Pinpoint the cell where the given text exists, returning its [X, Y] midpoint coordinate. 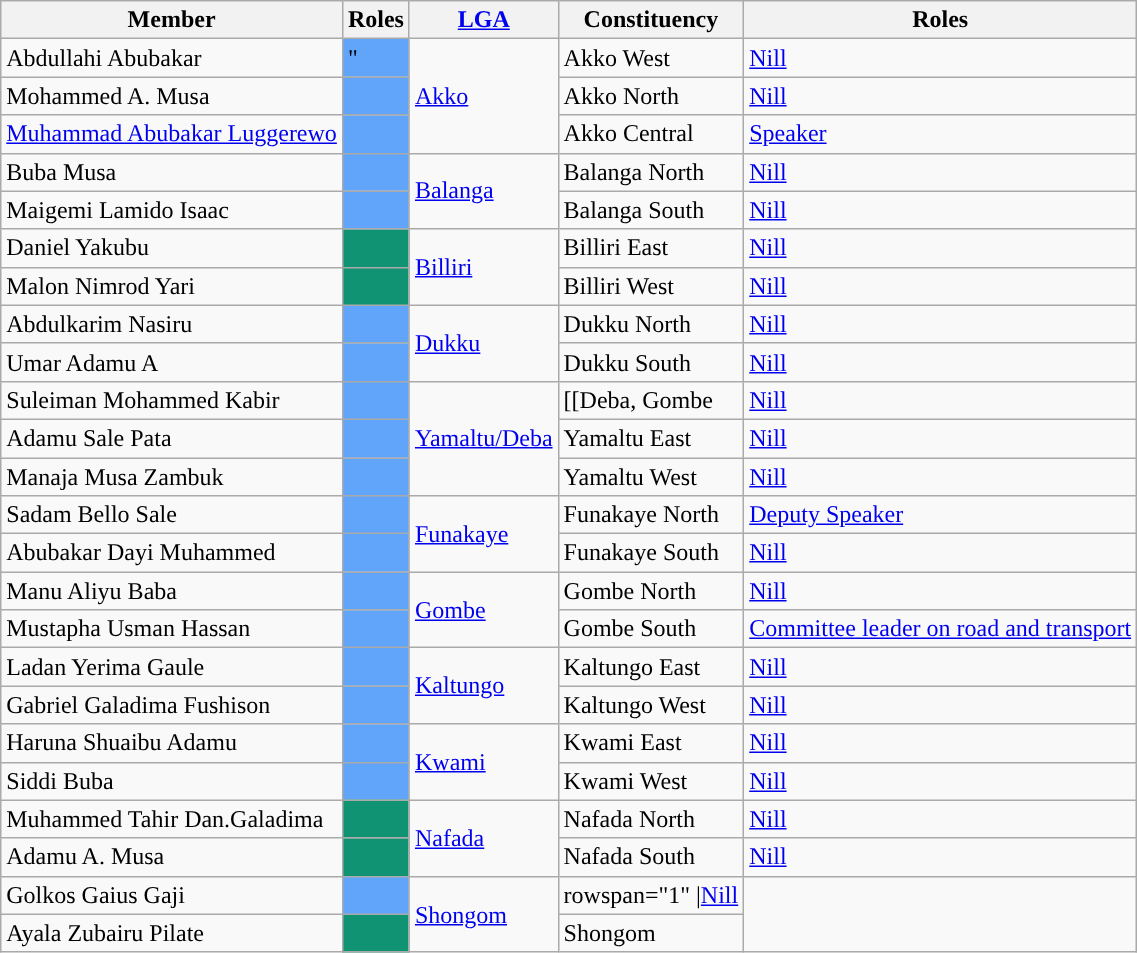
Gabriel Galadima Fushison [172, 705]
Yamaltu/Deba [484, 438]
Muhammad Abubakar Luggerewo [172, 134]
Billiri West [651, 286]
Member [172, 20]
Akko West [651, 58]
Mustapha Usman Hassan [172, 629]
Funakaye North [651, 515]
Constituency [651, 20]
Dukku North [651, 324]
Akko Central [651, 134]
Adamu A. Musa [172, 857]
Abdullahi Abubakar [172, 58]
Yamaltu West [651, 477]
Suleiman Mohammed Kabir [172, 400]
Malon Nimrod Yari [172, 286]
Ayala Zubairu Pilate [172, 933]
Akko North [651, 96]
Buba Musa [172, 172]
Abubakar Dayi Muhammed [172, 553]
" [376, 58]
Daniel Yakubu [172, 248]
Balanga North [651, 172]
Gombe South [651, 629]
Nafada North [651, 819]
Nafada South [651, 857]
Kwami West [651, 781]
Ladan Yerima Gaule [172, 667]
LGA [484, 20]
Funakaye South [651, 553]
Dukku [484, 343]
Siddi Buba [172, 781]
Balanga [484, 191]
Gombe [484, 610]
Manaja Musa Zambuk [172, 477]
Mohammed A. Musa [172, 96]
Gombe North [651, 591]
Maigemi Lamido Isaac [172, 210]
Dukku South [651, 362]
Speaker [940, 134]
Muhammed Tahir Dan.Galadima [172, 819]
Golkos Gaius Gaji [172, 895]
Billiri [484, 267]
Akko [484, 96]
Adamu Sale Pata [172, 438]
Deputy Speaker [940, 515]
Kaltungo East [651, 667]
Kaltungo West [651, 705]
Kaltungo [484, 686]
Sadam Bello Sale [172, 515]
Abdulkarim Nasiru [172, 324]
Kwami [484, 762]
Committee leader on road and transport [940, 629]
Funakaye [484, 534]
Kwami East [651, 743]
rowspan="1" |Nill [651, 895]
Balanga South [651, 210]
[[Deba, Gombe [651, 400]
Haruna Shuaibu Adamu [172, 743]
Billiri East [651, 248]
Umar Adamu A [172, 362]
Nafada [484, 838]
Manu Aliyu Baba [172, 591]
Yamaltu East [651, 438]
